Detect which cell encompasses the target text, then output its (x, y) center coordinate. 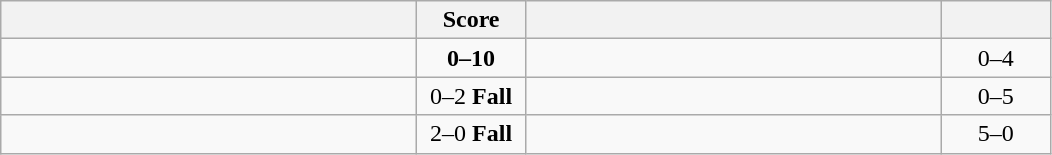
0–4 (996, 58)
Score (472, 20)
2–0 Fall (472, 134)
5–0 (996, 134)
0–5 (996, 96)
0–2 Fall (472, 96)
0–10 (472, 58)
